Detect which cell encompasses the target text, then output its (x, y) center coordinate. 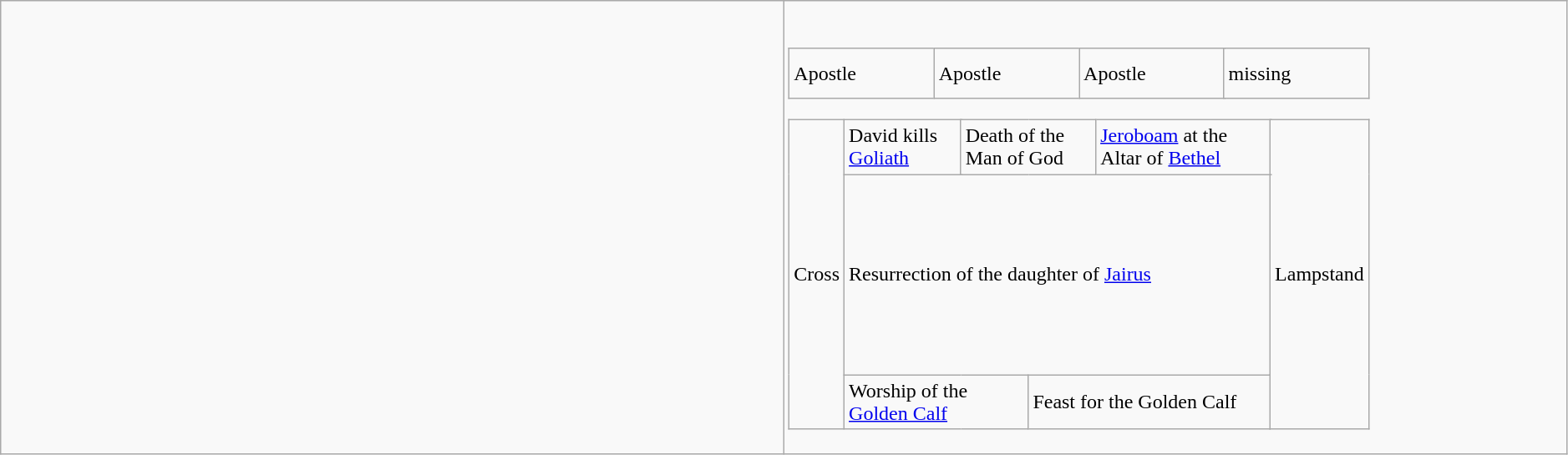
Lampstand (1320, 275)
Jeroboam at the Altar of Bethel (1183, 147)
Feast for the Golden Calf (1149, 402)
David kills Goliath (903, 147)
Resurrection of the daughter of Jairus (1058, 275)
Cross (817, 275)
missing (1297, 73)
Death of the Man of God (1028, 147)
Worship of the Golden Calf (936, 402)
